Output the (x, y) coordinate of the center of the cell containing the given text.  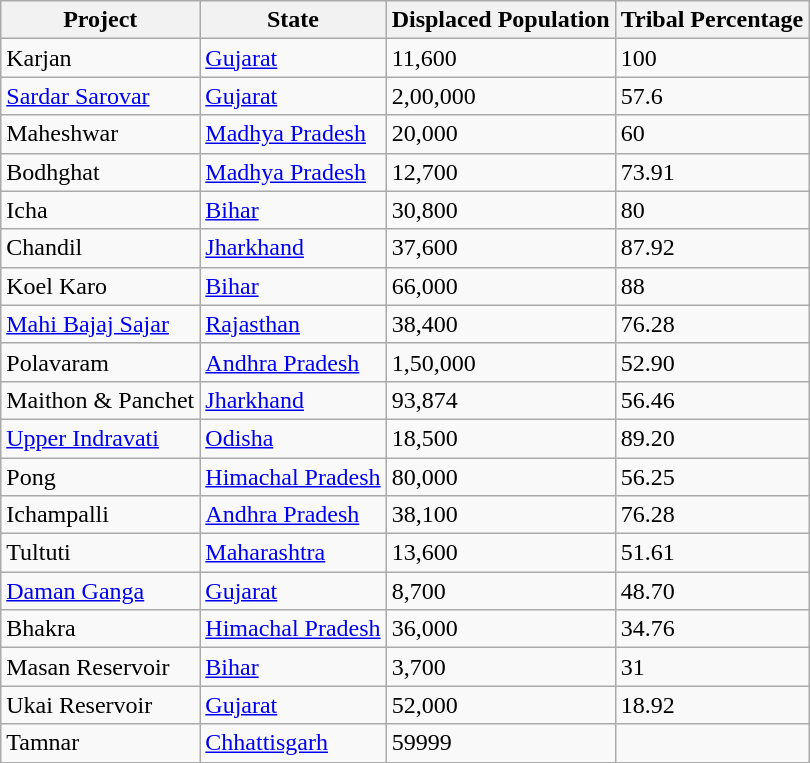
100 (712, 58)
Displaced Population (500, 20)
31 (712, 667)
80 (712, 210)
30,800 (500, 210)
52.90 (712, 362)
37,600 (500, 248)
Rajasthan (293, 324)
Pong (100, 477)
38,400 (500, 324)
88 (712, 286)
1,50,000 (500, 362)
Bodhghat (100, 172)
Ichampalli (100, 515)
36,000 (500, 629)
Odisha (293, 438)
Bhakra (100, 629)
12,700 (500, 172)
Tribal Percentage (712, 20)
34.76 (712, 629)
59999 (500, 743)
60 (712, 134)
State (293, 20)
73.91 (712, 172)
11,600 (500, 58)
20,000 (500, 134)
93,874 (500, 400)
Chhattisgarh (293, 743)
Maithon & Panchet (100, 400)
Icha (100, 210)
89.20 (712, 438)
48.70 (712, 591)
80,000 (500, 477)
Karjan (100, 58)
Project (100, 20)
Polavaram (100, 362)
Tamnar (100, 743)
66,000 (500, 286)
56.25 (712, 477)
Upper Indravati (100, 438)
Maharashtra (293, 553)
Koel Karo (100, 286)
87.92 (712, 248)
2,00,000 (500, 96)
Sardar Sarovar (100, 96)
Maheshwar (100, 134)
Tultuti (100, 553)
3,700 (500, 667)
Ukai Reservoir (100, 705)
51.61 (712, 553)
57.6 (712, 96)
38,100 (500, 515)
13,600 (500, 553)
56.46 (712, 400)
Chandil (100, 248)
Masan Reservoir (100, 667)
18,500 (500, 438)
Mahi Bajaj Sajar (100, 324)
Daman Ganga (100, 591)
8,700 (500, 591)
18.92 (712, 705)
52,000 (500, 705)
